Detect which cell encompasses the target text, then output its (X, Y) center coordinate. 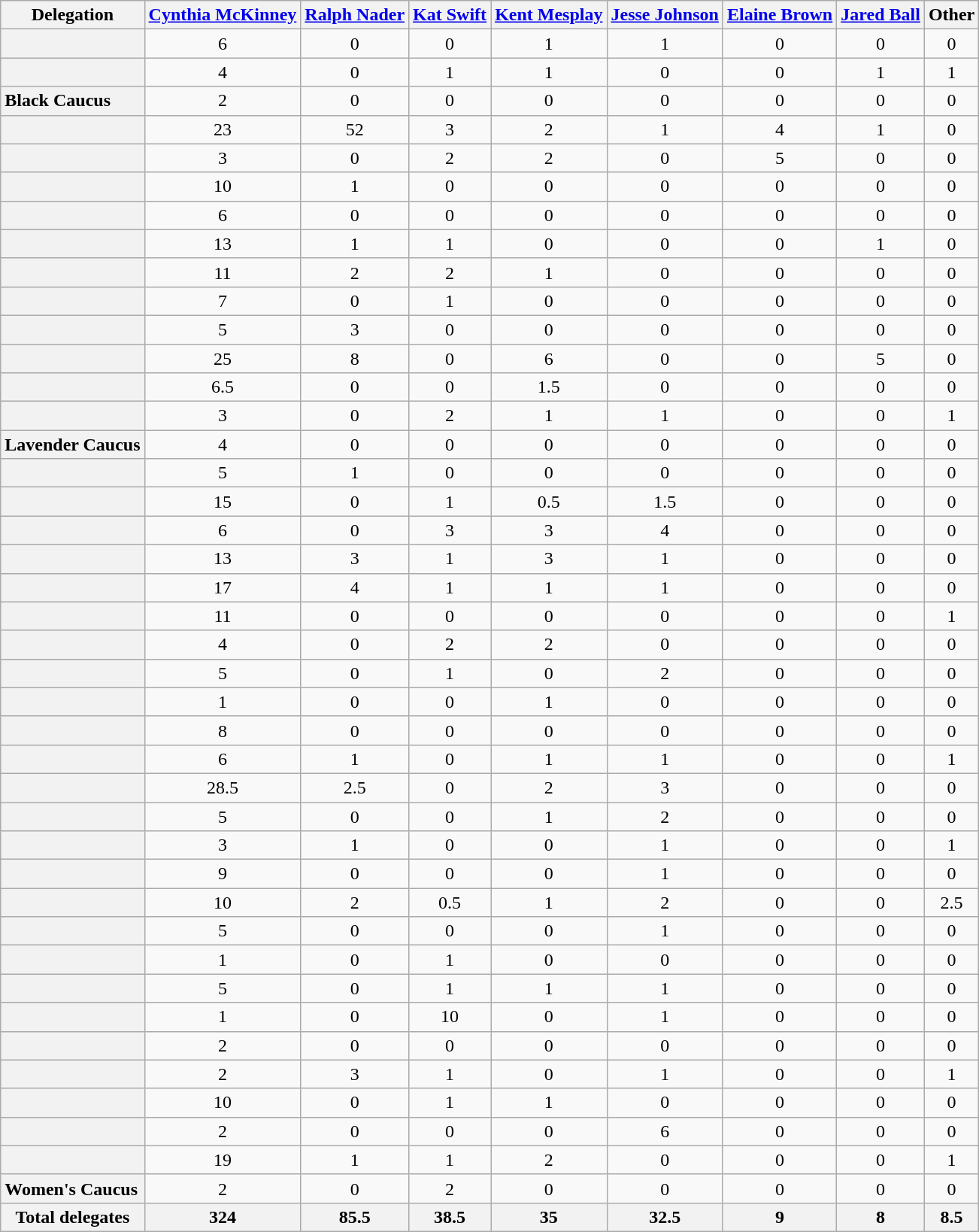
23 (223, 129)
Jesse Johnson (665, 15)
Total delegates (72, 1217)
Jared Ball (881, 15)
Elaine Brown (779, 15)
32.5 (665, 1217)
7 (223, 301)
15 (223, 502)
8.5 (951, 1217)
6.5 (223, 387)
28.5 (223, 787)
17 (223, 587)
Lavender Caucus (72, 445)
35 (549, 1217)
38.5 (450, 1217)
Kent Mesplay (549, 15)
Black Caucus (72, 101)
25 (223, 359)
Women's Caucus (72, 1188)
85.5 (355, 1217)
324 (223, 1217)
Delegation (72, 15)
Kat Swift (450, 15)
Ralph Nader (355, 15)
19 (223, 1160)
52 (355, 129)
Cynthia McKinney (223, 15)
Other (951, 15)
